Capture the cell that displays the provided text and extract its [x, y] central coordinate. 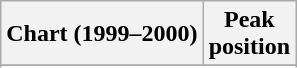
Chart (1999–2000) [102, 34]
Peakposition [249, 34]
